For the text-containing cell, return its midpoint in [X, Y] coordinate format. 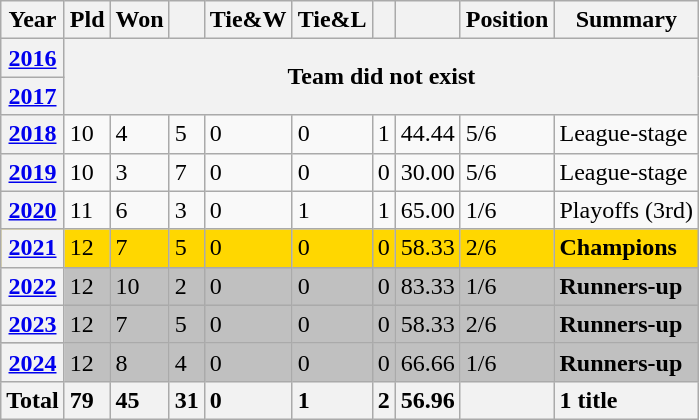
Won [140, 20]
2016 [33, 58]
Team did not exist [381, 77]
45 [140, 400]
Total [33, 400]
2024 [33, 362]
83.33 [428, 286]
Tie&L [332, 20]
Pld [87, 20]
30.00 [428, 172]
Year [33, 20]
31 [186, 400]
Position [507, 20]
44.44 [428, 134]
Playoffs (3rd) [626, 210]
2018 [33, 134]
2023 [33, 324]
56.96 [428, 400]
11 [87, 210]
2020 [33, 210]
Summary [626, 20]
1 title [626, 400]
79 [87, 400]
66.66 [428, 362]
2019 [33, 172]
8 [140, 362]
Champions [626, 248]
2021 [33, 248]
2022 [33, 286]
6 [140, 210]
2017 [33, 96]
Tie&W [248, 20]
65.00 [428, 210]
